Capture the cell that displays the provided text and extract its [x, y] central coordinate. 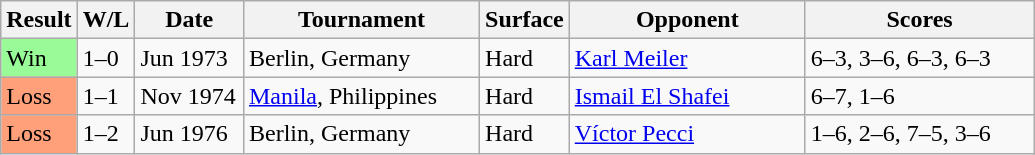
Scores [920, 20]
1–0 [106, 58]
Tournament [361, 20]
Jun 1976 [190, 134]
Result [39, 20]
6–7, 1–6 [920, 96]
Ismail El Shafei [687, 96]
Win [39, 58]
W/L [106, 20]
Karl Meiler [687, 58]
1–1 [106, 96]
Víctor Pecci [687, 134]
Opponent [687, 20]
1–2 [106, 134]
Jun 1973 [190, 58]
Date [190, 20]
6–3, 3–6, 6–3, 6–3 [920, 58]
1–6, 2–6, 7–5, 3–6 [920, 134]
Surface [525, 20]
Manila, Philippines [361, 96]
Nov 1974 [190, 96]
